Extract the (x, y) coordinate from the center of the cell holding the provided text.  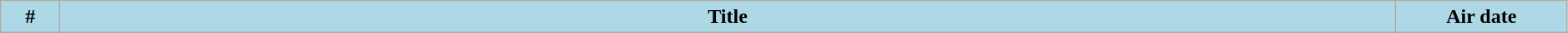
Title (728, 17)
# (30, 17)
Air date (1481, 17)
